Find where the given text appears and provide that cell's center as [x, y] coordinate. 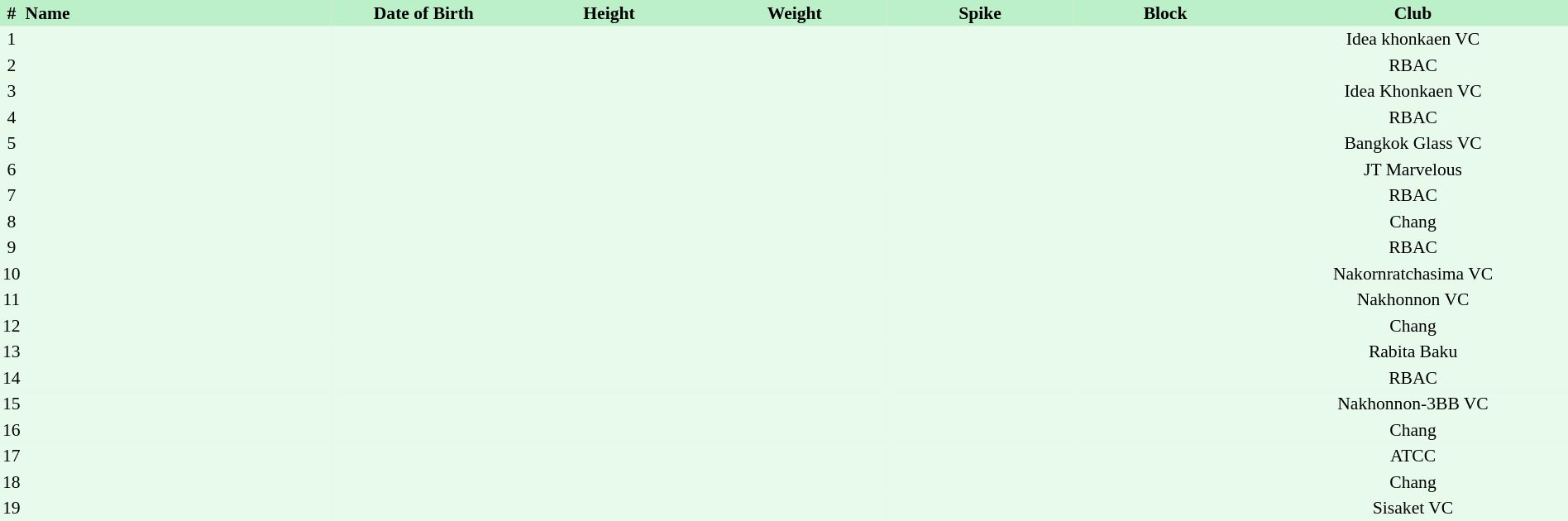
Spike [980, 13]
Weight [795, 13]
Idea Khonkaen VC [1413, 91]
Nakhonnon-3BB VC [1413, 404]
Bangkok Glass VC [1413, 144]
15 [12, 404]
6 [12, 170]
Club [1413, 13]
JT Marvelous [1413, 170]
3 [12, 91]
16 [12, 430]
5 [12, 144]
Block [1165, 13]
8 [12, 222]
7 [12, 195]
ATCC [1413, 456]
Nakhonnon VC [1413, 299]
Sisaket VC [1413, 508]
# [12, 13]
12 [12, 326]
19 [12, 508]
13 [12, 352]
Idea khonkaen VC [1413, 40]
18 [12, 482]
17 [12, 456]
Name [177, 13]
2 [12, 65]
14 [12, 378]
Nakornratchasima VC [1413, 274]
4 [12, 117]
Rabita Baku [1413, 352]
10 [12, 274]
Date of Birth [423, 13]
Height [609, 13]
9 [12, 248]
1 [12, 40]
11 [12, 299]
